Pinpoint the cell where the given text exists, returning its (X, Y) midpoint coordinate. 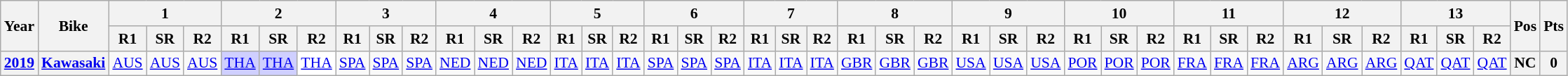
2019 (20, 63)
9 (1008, 13)
Pts (1553, 25)
4 (493, 13)
6 (694, 13)
0 (1553, 63)
Pos (1525, 25)
11 (1229, 13)
12 (1342, 13)
Bike (73, 25)
NC (1525, 63)
Kawasaki (73, 63)
8 (895, 13)
1 (165, 13)
3 (386, 13)
2 (278, 13)
7 (791, 13)
5 (597, 13)
Year (20, 25)
10 (1119, 13)
13 (1455, 13)
